Detect which cell encompasses the target text, then output its [x, y] center coordinate. 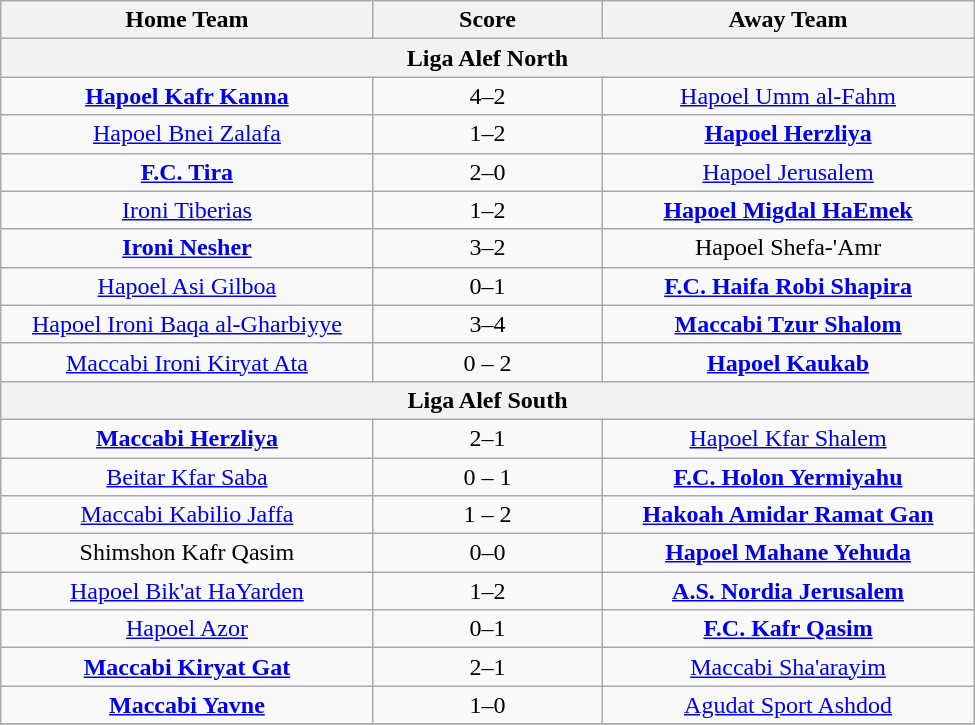
Hapoel Kafr Kanna [187, 96]
Beitar Kfar Saba [187, 477]
0 – 1 [488, 477]
Hapoel Mahane Yehuda [788, 553]
Hapoel Shefa-'Amr [788, 248]
Hapoel Migdal HaEmek [788, 210]
2–0 [488, 172]
F.C. Kafr Qasim [788, 629]
F.C. Tira [187, 172]
4–2 [488, 96]
Maccabi Ironi Kiryat Ata [187, 362]
3–2 [488, 248]
Shimshon Kafr Qasim [187, 553]
Hapoel Jerusalem [788, 172]
1–0 [488, 705]
1 – 2 [488, 515]
Maccabi Yavne [187, 705]
F.C. Haifa Robi Shapira [788, 286]
Hapoel Kfar Shalem [788, 438]
Liga Alef South [488, 400]
Hapoel Azor [187, 629]
Hapoel Ironi Baqa al-Gharbiyye [187, 324]
Ironi Nesher [187, 248]
0 – 2 [488, 362]
Ironi Tiberias [187, 210]
Maccabi Herzliya [187, 438]
A.S. Nordia Jerusalem [788, 591]
Hakoah Amidar Ramat Gan [788, 515]
Home Team [187, 20]
Hapoel Herzliya [788, 134]
0–0 [488, 553]
Maccabi Kiryat Gat [187, 667]
Agudat Sport Ashdod [788, 705]
3–4 [488, 324]
Hapoel Asi Gilboa [187, 286]
Maccabi Kabilio Jaffa [187, 515]
Maccabi Tzur Shalom [788, 324]
Liga Alef North [488, 58]
Maccabi Sha'arayim [788, 667]
F.C. Holon Yermiyahu [788, 477]
Hapoel Bnei Zalafa [187, 134]
Hapoel Kaukab [788, 362]
Score [488, 20]
Hapoel Bik'at HaYarden [187, 591]
Away Team [788, 20]
Hapoel Umm al-Fahm [788, 96]
